Scan for the cell matching the given text and deliver its [x, y] coordinate at center. 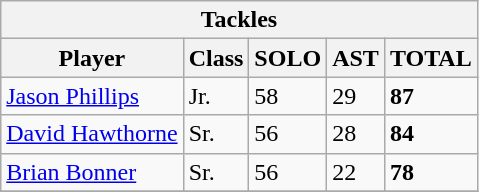
58 [288, 96]
TOTAL [430, 58]
84 [430, 134]
Class [216, 58]
29 [356, 96]
Tackles [239, 20]
78 [430, 172]
Jason Phillips [92, 96]
AST [356, 58]
Player [92, 58]
Brian Bonner [92, 172]
87 [430, 96]
22 [356, 172]
28 [356, 134]
SOLO [288, 58]
Jr. [216, 96]
David Hawthorne [92, 134]
